Provide the [x, y] coordinate of the cell's center where the given text is located.  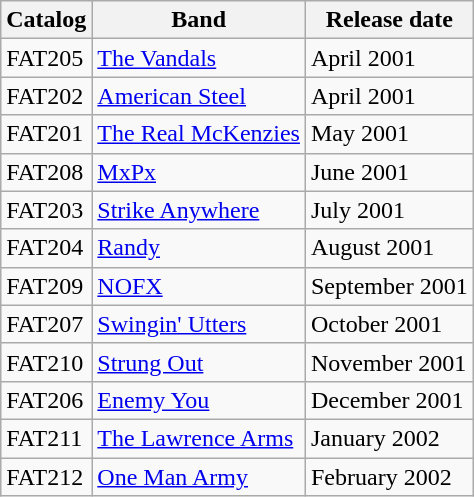
The Lawrence Arms [199, 438]
Strung Out [199, 362]
FAT205 [46, 58]
The Vandals [199, 58]
NOFX [199, 286]
Release date [389, 20]
American Steel [199, 96]
The Real McKenzies [199, 134]
July 2001 [389, 210]
Strike Anywhere [199, 210]
October 2001 [389, 324]
FAT208 [46, 172]
FAT204 [46, 248]
FAT206 [46, 400]
Randy [199, 248]
January 2002 [389, 438]
FAT211 [46, 438]
August 2001 [389, 248]
September 2001 [389, 286]
December 2001 [389, 400]
February 2002 [389, 477]
FAT203 [46, 210]
May 2001 [389, 134]
Catalog [46, 20]
FAT212 [46, 477]
June 2001 [389, 172]
FAT207 [46, 324]
FAT209 [46, 286]
Band [199, 20]
FAT202 [46, 96]
One Man Army [199, 477]
November 2001 [389, 362]
Swingin' Utters [199, 324]
FAT201 [46, 134]
MxPx [199, 172]
Enemy You [199, 400]
FAT210 [46, 362]
